Find where the given text appears and provide that cell's center as [x, y] coordinate. 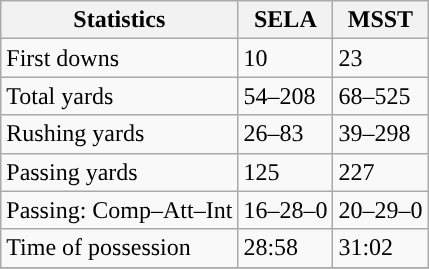
227 [380, 172]
SELA [286, 20]
Time of possession [120, 248]
10 [286, 58]
23 [380, 58]
31:02 [380, 248]
26–83 [286, 134]
39–298 [380, 134]
54–208 [286, 96]
Passing yards [120, 172]
125 [286, 172]
68–525 [380, 96]
16–28–0 [286, 210]
Rushing yards [120, 134]
MSST [380, 20]
Total yards [120, 96]
Passing: Comp–Att–Int [120, 210]
28:58 [286, 248]
20–29–0 [380, 210]
First downs [120, 58]
Statistics [120, 20]
